Return the [X, Y] coordinate for the center point of the cell that contains the specified text.  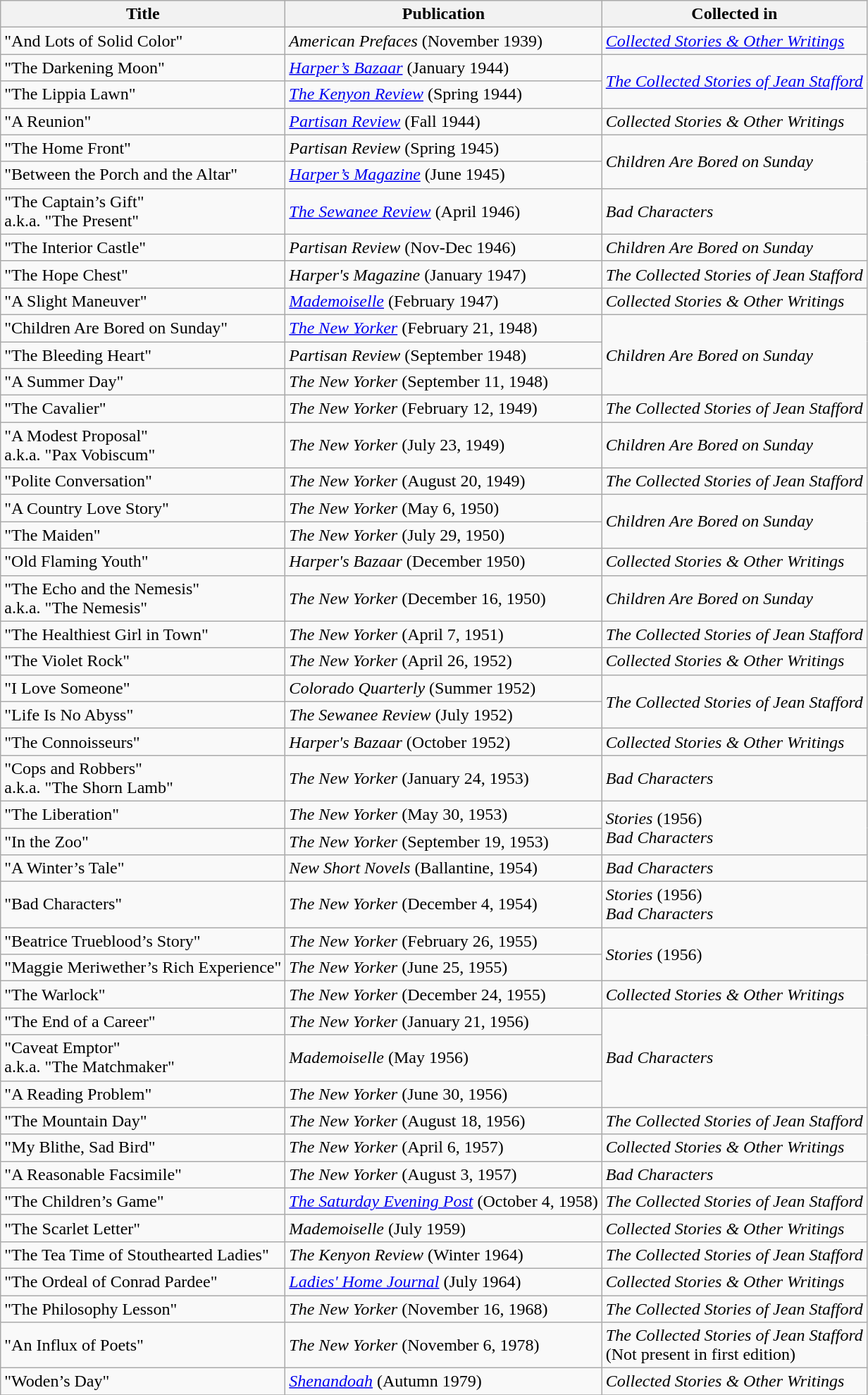
"The Violet Rock" [143, 661]
The New Yorker (January 24, 1953) [444, 778]
The New Yorker (February 12, 1949) [444, 409]
"A Summer Day" [143, 382]
The New Yorker (September 19, 1953) [444, 841]
The New Yorker (June 30, 1956) [444, 1094]
"The Scarlet Letter" [143, 1228]
"I Love Someone" [143, 688]
The New Yorker (May 30, 1953) [444, 814]
"The Cavalier" [143, 409]
"Old Flaming Youth" [143, 562]
"Between the Porch and the Altar" [143, 175]
The Sewanee Review (July 1952) [444, 715]
"A Reasonable Facsimile" [143, 1174]
The New Yorker (July 23, 1949) [444, 445]
"The Philosophy Lesson" [143, 1309]
"The Echo and the Nemesis"a.k.a. "The Nemesis" [143, 598]
The New Yorker (May 6, 1950) [444, 508]
The New Yorker (April 6, 1957) [444, 1148]
"The Children’s Game" [143, 1201]
The New Yorker (August 3, 1957) [444, 1174]
"Woden’s Day" [143, 1382]
Harper's Bazaar (December 1950) [444, 562]
The New Yorker (April 26, 1952) [444, 661]
The New Yorker (April 7, 1951) [444, 634]
The Sewanee Review (April 1946) [444, 211]
"A Reading Problem" [143, 1094]
Title [143, 14]
"The Bleeding Heart" [143, 355]
"A Slight Maneuver" [143, 301]
The New Yorker (February 26, 1955) [444, 941]
Publication [444, 14]
Harper's Magazine (January 1947) [444, 274]
"Caveat Emptor"a.k.a. "The Matchmaker" [143, 1057]
Collected in [734, 14]
"An Influx of Poets" [143, 1345]
Mademoiselle (February 1947) [444, 301]
"A Country Love Story" [143, 508]
"A Reunion" [143, 121]
"Beatrice Trueblood’s Story" [143, 941]
Harper's Bazaar (October 1952) [444, 742]
"The Healthiest Girl in Town" [143, 634]
The New Yorker (December 16, 1950) [444, 598]
Harper’s Bazaar (January 1944) [444, 68]
"The Lippia Lawn" [143, 94]
The Collected Stories of Jean Stafford(Not present in first edition) [734, 1345]
Partisan Review (September 1948) [444, 355]
"Cops and Robbers"a.k.a. "The Shorn Lamb" [143, 778]
"Bad Characters" [143, 905]
The New Yorker (February 21, 1948) [444, 328]
"The Darkening Moon" [143, 68]
"The End of a Career" [143, 1021]
The New Yorker (August 20, 1949) [444, 481]
Mademoiselle (May 1956) [444, 1057]
"The Hope Chest" [143, 274]
The New Yorker (June 25, 1955) [444, 968]
"The Home Front" [143, 148]
The New Yorker (December 24, 1955) [444, 995]
Partisan Review (Spring 1945) [444, 148]
"And Lots of Solid Color" [143, 41]
Stories (1956) [734, 954]
Colorado Quarterly (Summer 1952) [444, 688]
New Short Novels (Ballantine, 1954) [444, 868]
Ladies' Home Journal (July 1964) [444, 1282]
"The Mountain Day" [143, 1121]
Partisan Review (Nov-Dec 1946) [444, 247]
"The Connoisseurs" [143, 742]
"Maggie Meriwether’s Rich Experience" [143, 968]
"The Warlock" [143, 995]
The New Yorker (November 16, 1968) [444, 1309]
"Children Are Bored on Sunday" [143, 328]
The Kenyon Review (Winter 1964) [444, 1255]
Harper’s Magazine (June 1945) [444, 175]
Partisan Review (Fall 1944) [444, 121]
"The Captain’s Gift"a.k.a. "The Present" [143, 211]
"Life Is No Abyss" [143, 715]
The New Yorker (January 21, 1956) [444, 1021]
The Kenyon Review (Spring 1944) [444, 94]
"The Interior Castle" [143, 247]
The New Yorker (December 4, 1954) [444, 905]
"My Blithe, Sad Bird" [143, 1148]
"A Winter’s Tale" [143, 868]
"The Ordeal of Conrad Pardee" [143, 1282]
"Polite Conversation" [143, 481]
Mademoiselle (July 1959) [444, 1228]
The Saturday Evening Post (October 4, 1958) [444, 1201]
Shenandoah (Autumn 1979) [444, 1382]
The New Yorker (August 18, 1956) [444, 1121]
"The Tea Time of Stouthearted Ladies" [143, 1255]
The New Yorker (July 29, 1950) [444, 535]
"In the Zoo" [143, 841]
The New Yorker (September 11, 1948) [444, 382]
"The Liberation" [143, 814]
"The Maiden" [143, 535]
American Prefaces (November 1939) [444, 41]
The New Yorker (November 6, 1978) [444, 1345]
"A Modest Proposal"a.k.a. "Pax Vobiscum" [143, 445]
